Find where the given text appears and provide that cell's center as [X, Y] coordinate. 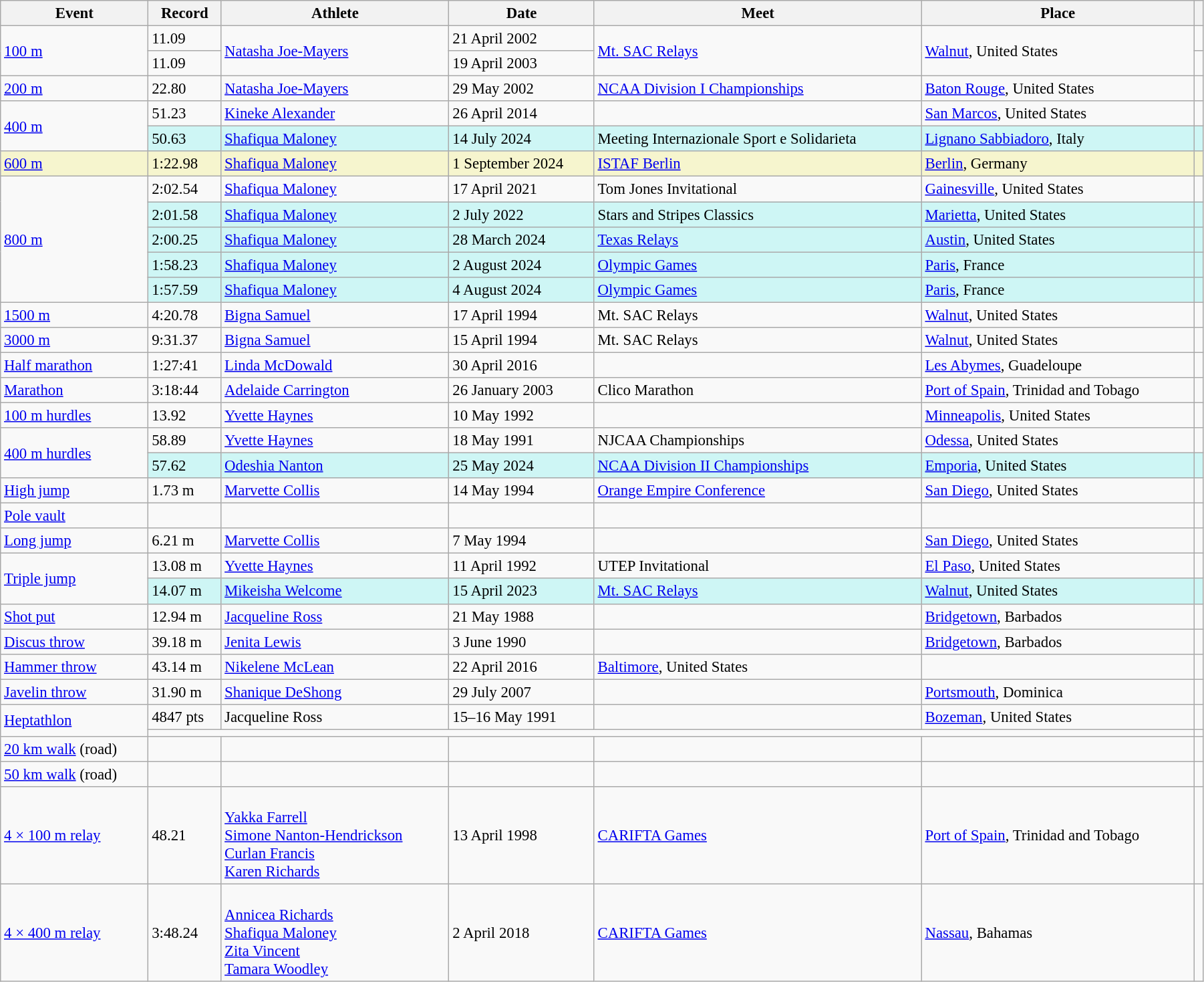
Berlin, Germany [1058, 164]
21 May 1988 [521, 616]
3:18:44 [184, 390]
50.63 [184, 139]
600 m [75, 164]
Hammer throw [75, 666]
13 April 1998 [521, 836]
14 July 2024 [521, 139]
Athlete [335, 13]
Annicea RichardsShafiqua MaloneyZita VincentTamara Woodley [335, 933]
4847 pts [184, 717]
NCAA Division I Championships [758, 89]
22 April 2016 [521, 666]
Nikelene McLean [335, 666]
20 km walk (road) [75, 749]
1500 m [75, 315]
14 May 1994 [521, 491]
Long jump [75, 541]
21 April 2002 [521, 39]
1:27:41 [184, 365]
3:48.24 [184, 933]
Place [1058, 13]
UTEP Invitational [758, 566]
Gainesville, United States [1058, 189]
Tom Jones Invitational [758, 189]
1:58.23 [184, 265]
43.14 m [184, 666]
Half marathon [75, 365]
48.21 [184, 836]
1:22.98 [184, 164]
1.73 m [184, 491]
Jenita Lewis [335, 642]
100 m hurdles [75, 415]
El Paso, United States [1058, 566]
15–16 May 1991 [521, 717]
Discus throw [75, 642]
NCAA Division II Championships [758, 466]
4 × 400 m relay [75, 933]
Date [521, 13]
Texas Relays [758, 239]
Yakka FarrellSimone Nanton-HendricksonCurlan FrancisKaren Richards [335, 836]
Event [75, 13]
13.92 [184, 415]
400 m hurdles [75, 453]
29 May 2002 [521, 89]
2 July 2022 [521, 215]
39.18 m [184, 642]
100 m [75, 51]
12.94 m [184, 616]
Shanique DeShong [335, 692]
6.21 m [184, 541]
17 April 1994 [521, 315]
4 August 2024 [521, 289]
50 km walk (road) [75, 774]
9:31.37 [184, 340]
Odessa, United States [1058, 441]
Les Abymes, Guadeloupe [1058, 365]
Meet [758, 13]
ISTAF Berlin [758, 164]
Meeting Internazionale Sport e Solidarieta [758, 139]
29 July 2007 [521, 692]
4 × 100 m relay [75, 836]
2:02.54 [184, 189]
17 April 2021 [521, 189]
Minneapolis, United States [1058, 415]
2 August 2024 [521, 265]
Lignano Sabbiadoro, Italy [1058, 139]
Nassau, Bahamas [1058, 933]
Record [184, 13]
Clico Marathon [758, 390]
Orange Empire Conference [758, 491]
Odeshia Nanton [335, 466]
18 May 1991 [521, 441]
Pole vault [75, 516]
San Marcos, United States [1058, 114]
3000 m [75, 340]
3 June 1990 [521, 642]
Bozeman, United States [1058, 717]
400 m [75, 126]
26 April 2014 [521, 114]
Marathon [75, 390]
Shot put [75, 616]
14.07 m [184, 592]
10 May 1992 [521, 415]
Heptathlon [75, 721]
800 m [75, 239]
Portsmouth, Dominica [1058, 692]
Marietta, United States [1058, 215]
Linda McDowald [335, 365]
31.90 m [184, 692]
2:01.58 [184, 215]
51.23 [184, 114]
19 April 2003 [521, 64]
15 April 2023 [521, 592]
1 September 2024 [521, 164]
Stars and Stripes Classics [758, 215]
Baltimore, United States [758, 666]
Javelin throw [75, 692]
1:57.59 [184, 289]
Triple jump [75, 579]
Austin, United States [1058, 239]
2:00.25 [184, 239]
Kineke Alexander [335, 114]
13.08 m [184, 566]
7 May 1994 [521, 541]
High jump [75, 491]
28 March 2024 [521, 239]
NJCAA Championships [758, 441]
30 April 2016 [521, 365]
Emporia, United States [1058, 466]
Mikeisha Welcome [335, 592]
Baton Rouge, United States [1058, 89]
57.62 [184, 466]
2 April 2018 [521, 933]
15 April 1994 [521, 340]
11 April 1992 [521, 566]
200 m [75, 89]
25 May 2024 [521, 466]
22.80 [184, 89]
26 January 2003 [521, 390]
Adelaide Carrington [335, 390]
4:20.78 [184, 315]
58.89 [184, 441]
